For the text-containing cell, return its midpoint in [x, y] coordinate format. 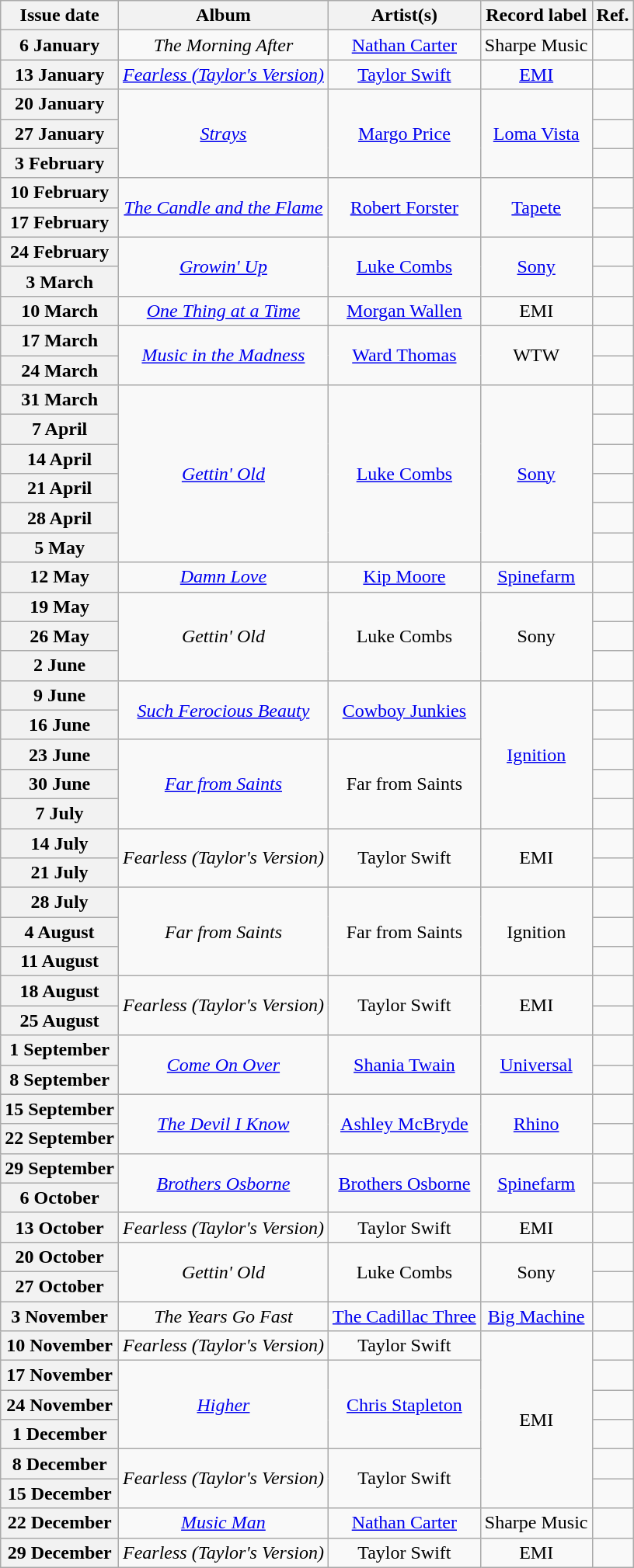
The Cadillac Three [404, 1316]
15 December [60, 1493]
14 April [60, 459]
6 October [60, 1198]
6 January [60, 45]
3 November [60, 1316]
Cowboy Junkies [404, 710]
The Devil I Know [223, 1124]
23 June [60, 754]
Big Machine [536, 1316]
Ward Thomas [404, 355]
3 February [60, 163]
17 November [60, 1375]
One Thing at a Time [223, 311]
Robert Forster [404, 207]
9 June [60, 695]
13 January [60, 75]
29 December [60, 1552]
30 June [60, 784]
16 June [60, 725]
7 July [60, 813]
19 May [60, 607]
21 April [60, 488]
5 May [60, 548]
26 May [60, 636]
11 August [60, 961]
24 November [60, 1405]
25 August [60, 1020]
20 January [60, 104]
31 March [60, 400]
Music in the Madness [223, 355]
27 October [60, 1286]
Higher [223, 1405]
Tapete [536, 207]
Growin' Up [223, 266]
8 December [60, 1464]
21 July [60, 873]
The Years Go Fast [223, 1316]
Such Ferocious Beauty [223, 710]
10 March [60, 311]
Ref. [612, 16]
Rhino [536, 1124]
Music Man [223, 1523]
29 September [60, 1168]
28 April [60, 518]
2 June [60, 666]
14 July [60, 843]
27 January [60, 134]
15 September [60, 1109]
Record label [536, 16]
7 April [60, 429]
WTW [536, 355]
12 May [60, 577]
The Morning After [223, 45]
Strays [223, 134]
Damn Love [223, 577]
Artist(s) [404, 16]
8 September [60, 1080]
Chris Stapleton [404, 1405]
Shania Twain [404, 1065]
10 November [60, 1346]
Issue date [60, 16]
13 October [60, 1227]
17 February [60, 222]
1 September [60, 1050]
Come On Over [223, 1065]
Margo Price [404, 134]
18 August [60, 991]
Kip Moore [404, 577]
20 October [60, 1257]
Universal [536, 1065]
Album [223, 16]
24 March [60, 370]
22 September [60, 1139]
3 March [60, 281]
Loma Vista [536, 134]
28 July [60, 902]
1 December [60, 1434]
The Candle and the Flame [223, 207]
10 February [60, 193]
17 March [60, 340]
Morgan Wallen [404, 311]
Ashley McBryde [404, 1124]
4 August [60, 932]
22 December [60, 1523]
24 February [60, 252]
